For the text-containing cell, return its midpoint in (X, Y) coordinate format. 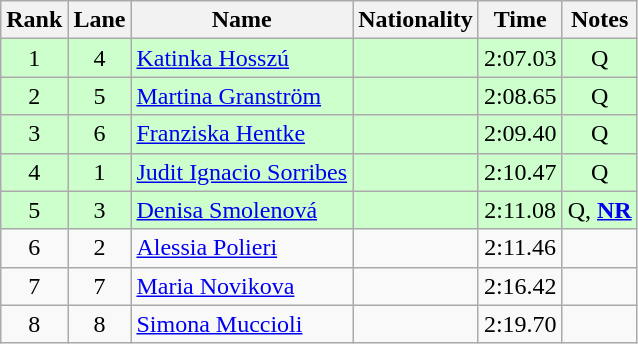
Franziska Hentke (242, 134)
2:19.70 (520, 324)
Nationality (416, 20)
2:07.03 (520, 58)
Judit Ignacio Sorribes (242, 172)
Lane (100, 20)
Alessia Polieri (242, 248)
2:16.42 (520, 286)
Simona Muccioli (242, 324)
2:08.65 (520, 96)
Q, NR (600, 210)
Rank (34, 20)
Name (242, 20)
Notes (600, 20)
2:09.40 (520, 134)
Katinka Hosszú (242, 58)
2:11.08 (520, 210)
Denisa Smolenová (242, 210)
Time (520, 20)
2:11.46 (520, 248)
Maria Novikova (242, 286)
2:10.47 (520, 172)
Martina Granström (242, 96)
